Detect which cell encompasses the target text, then output its [X, Y] center coordinate. 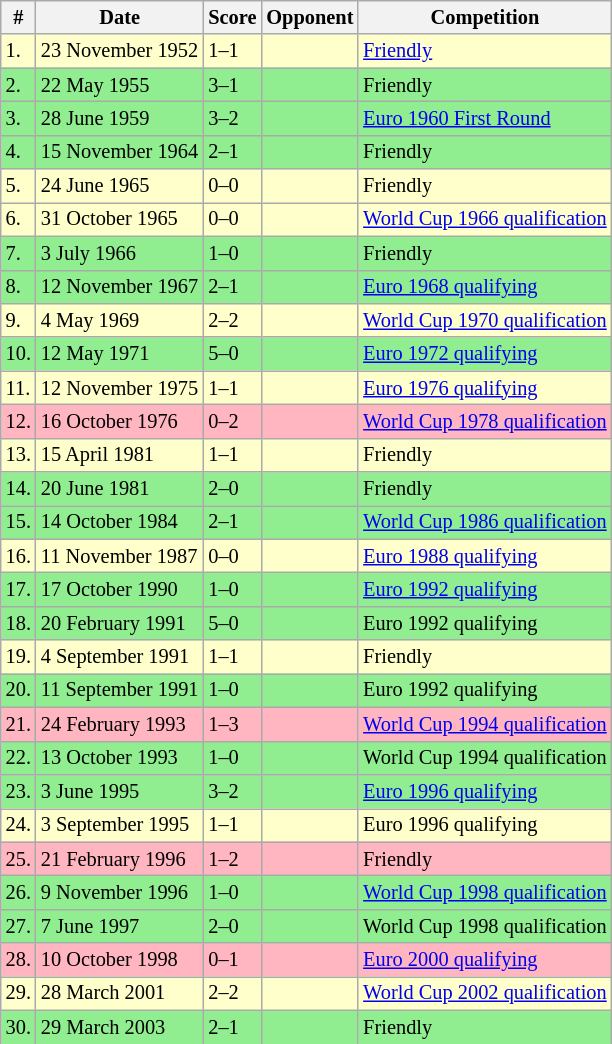
25. [18, 859]
26. [18, 892]
24 June 1965 [120, 186]
11 November 1987 [120, 556]
11. [18, 388]
19. [18, 657]
21 February 1996 [120, 859]
29. [18, 993]
1. [18, 51]
16 October 1976 [120, 421]
14 October 1984 [120, 522]
15 November 1964 [120, 152]
17 October 1990 [120, 589]
21. [18, 724]
20 February 1991 [120, 623]
0–2 [232, 421]
31 October 1965 [120, 219]
6. [18, 219]
18. [18, 623]
29 March 2003 [120, 1027]
30. [18, 1027]
1–3 [232, 724]
24. [18, 825]
17. [18, 589]
4 May 1969 [120, 320]
World Cup 1966 qualification [484, 219]
20 June 1981 [120, 489]
16. [18, 556]
23 November 1952 [120, 51]
7 June 1997 [120, 926]
12. [18, 421]
14. [18, 489]
24 February 1993 [120, 724]
Date [120, 17]
12 November 1967 [120, 287]
3–1 [232, 85]
Euro 1976 qualifying [484, 388]
0–1 [232, 960]
3 July 1966 [120, 253]
4. [18, 152]
3 June 1995 [120, 791]
World Cup 1978 qualification [484, 421]
9. [18, 320]
28. [18, 960]
Euro 1972 qualifying [484, 354]
3 September 1995 [120, 825]
12 May 1971 [120, 354]
9 November 1996 [120, 892]
World Cup 1986 qualification [484, 522]
4 September 1991 [120, 657]
Euro 2000 qualifying [484, 960]
Score [232, 17]
27. [18, 926]
22. [18, 758]
Opponent [310, 17]
10 October 1998 [120, 960]
28 June 1959 [120, 118]
23. [18, 791]
11 September 1991 [120, 690]
8. [18, 287]
Euro 1988 qualifying [484, 556]
World Cup 1970 qualification [484, 320]
10. [18, 354]
28 March 2001 [120, 993]
World Cup 2002 qualification [484, 993]
12 November 1975 [120, 388]
3. [18, 118]
15 April 1981 [120, 455]
13. [18, 455]
5. [18, 186]
13 October 1993 [120, 758]
20. [18, 690]
# [18, 17]
2. [18, 85]
1–2 [232, 859]
15. [18, 522]
Euro 1960 First Round [484, 118]
Euro 1968 qualifying [484, 287]
Competition [484, 17]
7. [18, 253]
22 May 1955 [120, 85]
